Return [x, y] of the center of cell containing provided text 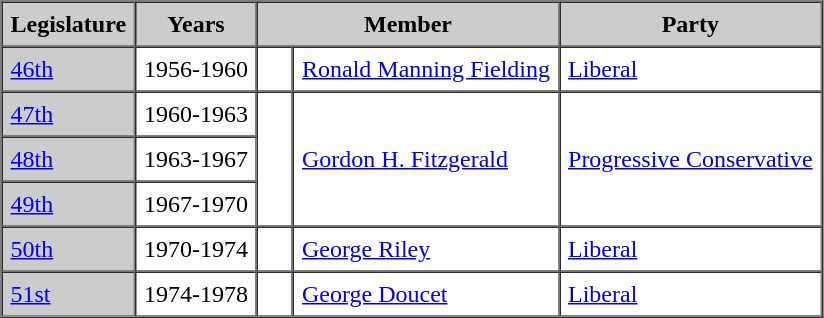
48th [69, 158]
1967-1970 [196, 204]
George Doucet [426, 294]
47th [69, 114]
1974-1978 [196, 294]
1956-1960 [196, 68]
1960-1963 [196, 114]
Ronald Manning Fielding [426, 68]
Gordon H. Fitzgerald [426, 160]
51st [69, 294]
49th [69, 204]
George Riley [426, 248]
Legislature [69, 24]
46th [69, 68]
Years [196, 24]
Member [408, 24]
50th [69, 248]
1970-1974 [196, 248]
Party [690, 24]
Progressive Conservative [690, 160]
1963-1967 [196, 158]
